Pinpoint the cell where the given text exists, returning its [x, y] midpoint coordinate. 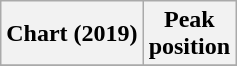
Chart (2019) [72, 34]
Peakposition [189, 34]
